Identify which cell holds the provided text, then report its (X, Y) central coordinate. 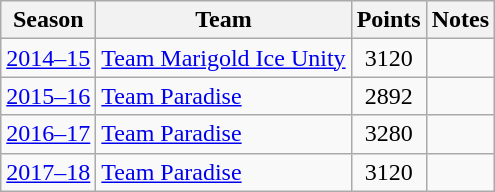
Season (48, 20)
2016–17 (48, 134)
2015–16 (48, 96)
2014–15 (48, 58)
3280 (388, 134)
2892 (388, 96)
2017–18 (48, 172)
Team (224, 20)
Points (388, 20)
Notes (460, 20)
Team Marigold Ice Unity (224, 58)
